Search for the cell housing the specified text and yield its [x, y] center coordinate. 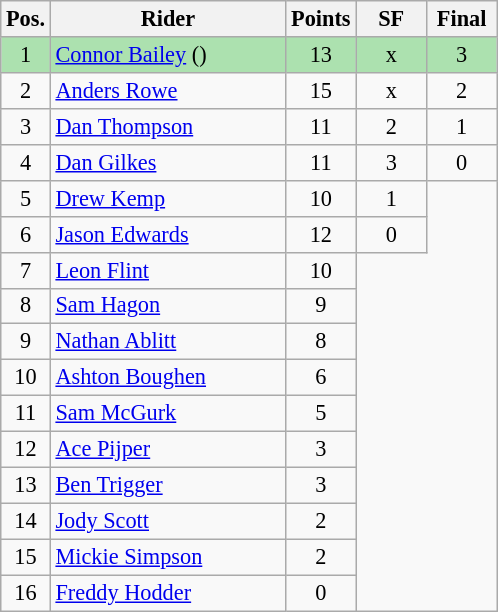
Nathan Ablitt [168, 342]
Final [461, 19]
7 [26, 270]
Jody Scott [168, 521]
SF [391, 19]
Freddy Hodder [168, 593]
Ashton Boughen [168, 378]
Ace Pijper [168, 450]
4 [26, 162]
Sam McGurk [168, 414]
Points [321, 19]
Jason Edwards [168, 234]
Dan Thompson [168, 126]
Anders Rowe [168, 90]
14 [26, 521]
Pos. [26, 19]
Connor Bailey () [168, 55]
Mickie Simpson [168, 557]
Dan Gilkes [168, 162]
Ben Trigger [168, 485]
Drew Kemp [168, 198]
Leon Flint [168, 270]
Rider [168, 19]
16 [26, 593]
Sam Hagon [168, 306]
